Locate the cell with the specified text and output its [x, y] center coordinate. 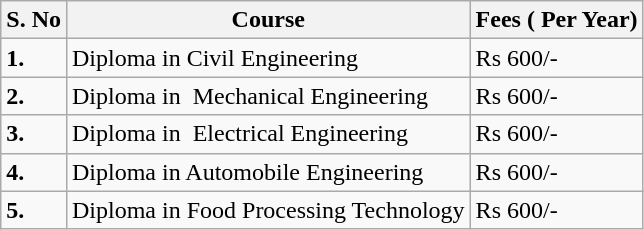
2. [34, 96]
4. [34, 172]
Diploma in Automobile Engineering [268, 172]
3. [34, 134]
Diploma in Food Processing Technology [268, 210]
Diploma in Civil Engineering [268, 58]
5. [34, 210]
S. No [34, 20]
Fees ( Per Year) [556, 20]
Diploma in Electrical Engineering [268, 134]
1. [34, 58]
Course [268, 20]
Diploma in Mechanical Engineering [268, 96]
